Find where the given text appears and provide that cell's center as [x, y] coordinate. 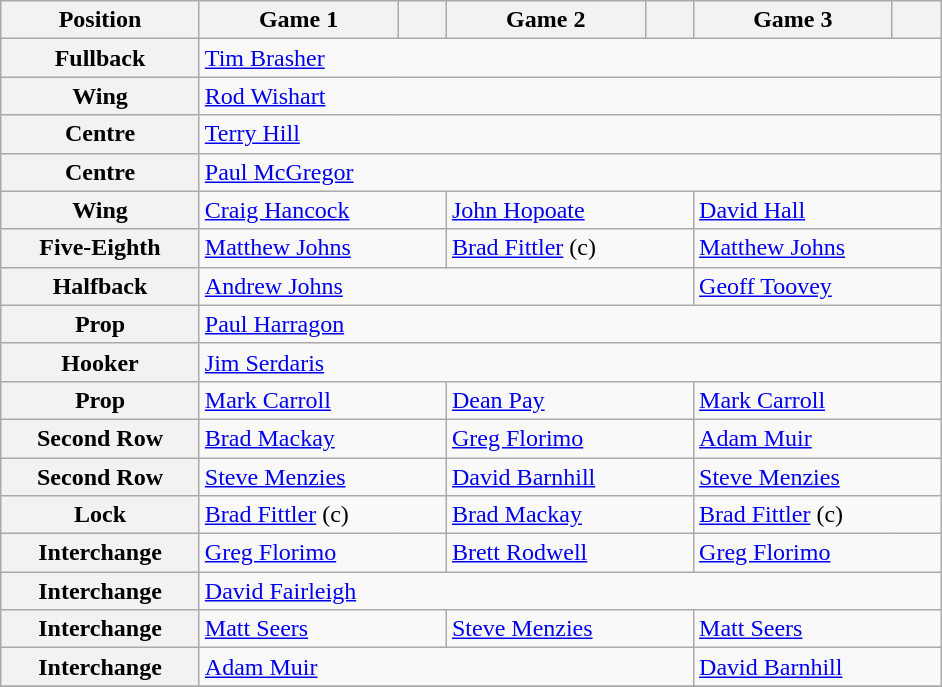
Game 1 [298, 20]
Terry Hill [570, 134]
Five-Eighth [100, 248]
Jim Serdaris [570, 362]
Brett Rodwell [570, 553]
Andrew Johns [446, 286]
Lock [100, 515]
Craig Hancock [322, 210]
Game 2 [546, 20]
John Hopoate [570, 210]
Dean Pay [570, 400]
David Fairleigh [570, 591]
Hooker [100, 362]
Position [100, 20]
Rod Wishart [570, 96]
Paul McGregor [570, 172]
Game 3 [794, 20]
Paul Harragon [570, 324]
Fullback [100, 58]
Tim Brasher [570, 58]
Halfback [100, 286]
David Hall [818, 210]
Geoff Toovey [818, 286]
